Identify which cell holds the provided text, then report its (X, Y) central coordinate. 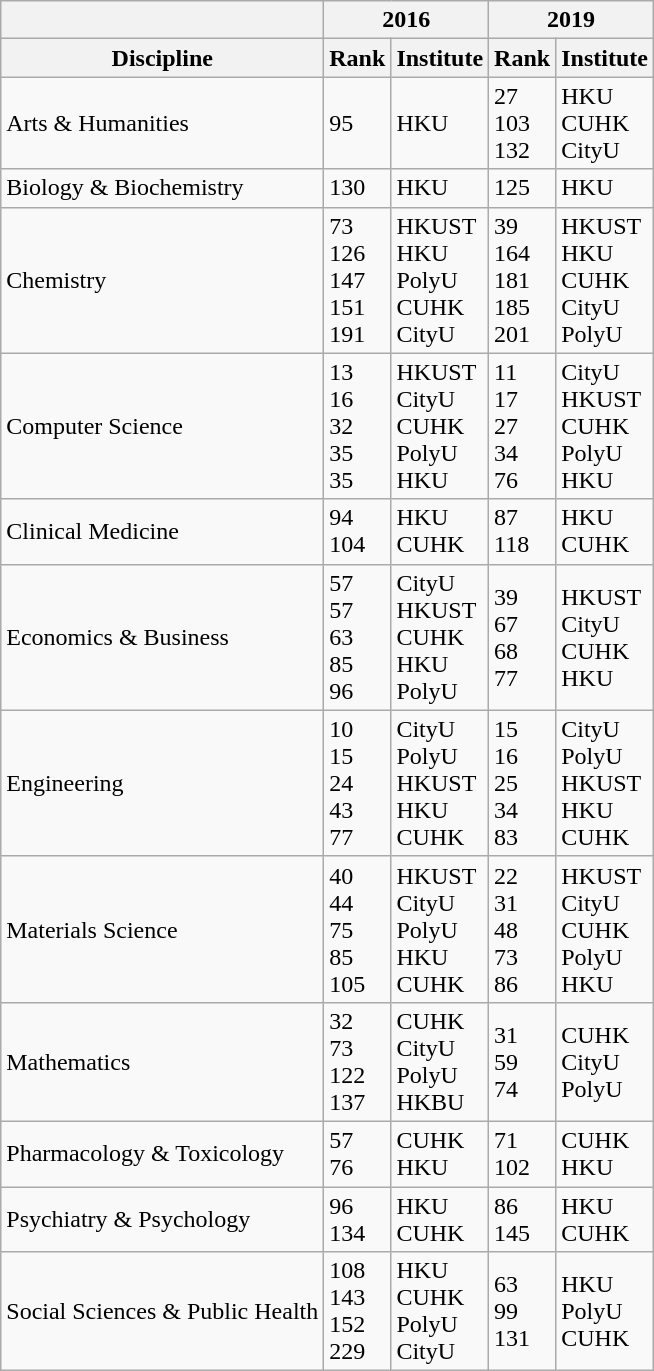
5757638596 (358, 637)
39164181185201 (522, 280)
Clinical Medicine (162, 532)
39676877 (522, 637)
87118 (522, 532)
Engineering (162, 783)
1516253483 (522, 783)
Psychiatry & Psychology (162, 1218)
6399131 (522, 1312)
2019 (572, 20)
94104 (358, 532)
Computer Science (162, 426)
315974 (522, 1062)
86145 (522, 1218)
40447585105 (358, 929)
3273122137 (358, 1062)
73126147151191 (358, 280)
1015244377 (358, 783)
1316323535 (358, 426)
95 (358, 123)
CUHKCityUPolyUHKBU (440, 1062)
27103132 (522, 123)
CityUHKUSTCUHKHKUPolyU (440, 637)
5776 (358, 1154)
HKUSTHKUPolyUCUHKCityU (440, 280)
2016 (406, 20)
CUHKCityUPolyU (605, 1062)
Pharmacology & Toxicology (162, 1154)
Social Sciences & Public Health (162, 1312)
Economics & Business (162, 637)
Mathematics (162, 1062)
96134 (358, 1218)
Arts & Humanities (162, 123)
1117273476 (522, 426)
HKUSTCityUPolyUHKUCUHK (440, 929)
2231487386 (522, 929)
108143152229 (358, 1312)
CityUHKUSTCUHKPolyUHKU (605, 426)
HKUPolyUCUHK (605, 1312)
HKUCUHKCityU (605, 123)
Chemistry (162, 280)
125 (522, 188)
HKUSTCityUCUHKHKU (605, 637)
Biology & Biochemistry (162, 188)
130 (358, 188)
HKUCUHKPolyUCityU (440, 1312)
Materials Science (162, 929)
71102 (522, 1154)
HKUSTHKUCUHKCityUPolyU (605, 280)
Discipline (162, 58)
